Extract the [x, y] coordinate from the center of the cell holding the provided text.  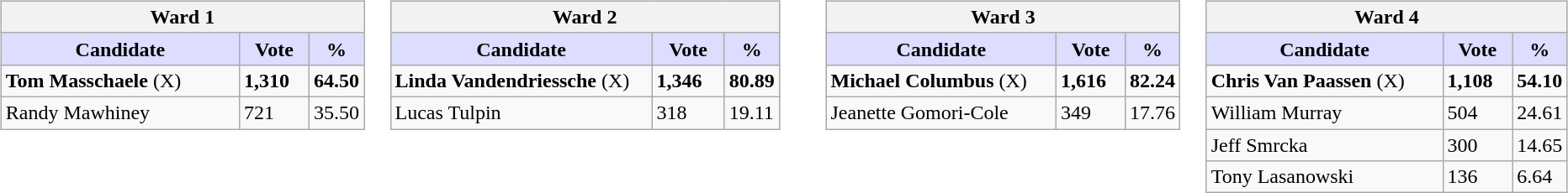
Ward 3 [1003, 17]
349 [1091, 112]
721 [274, 112]
1,310 [274, 81]
Jeanette Gomori-Cole [941, 112]
Tom Masschaele (X) [119, 81]
Jeff Smrcka [1324, 145]
24.61 [1539, 112]
Tony Lasanowski [1324, 177]
14.65 [1539, 145]
6.64 [1539, 177]
William Murray [1324, 112]
1,108 [1477, 81]
318 [688, 112]
Ward 2 [585, 17]
Randy Mawhiney [119, 112]
80.89 [752, 81]
Linda Vandendriessche (X) [522, 81]
82.24 [1152, 81]
136 [1477, 177]
Ward 4 [1386, 17]
300 [1477, 145]
17.76 [1152, 112]
Michael Columbus (X) [941, 81]
Lucas Tulpin [522, 112]
35.50 [336, 112]
Ward 1 [182, 17]
64.50 [336, 81]
54.10 [1539, 81]
1,346 [688, 81]
Chris Van Paassen (X) [1324, 81]
1,616 [1091, 81]
504 [1477, 112]
19.11 [752, 112]
